Identify which cell holds the provided text, then report its [x, y] central coordinate. 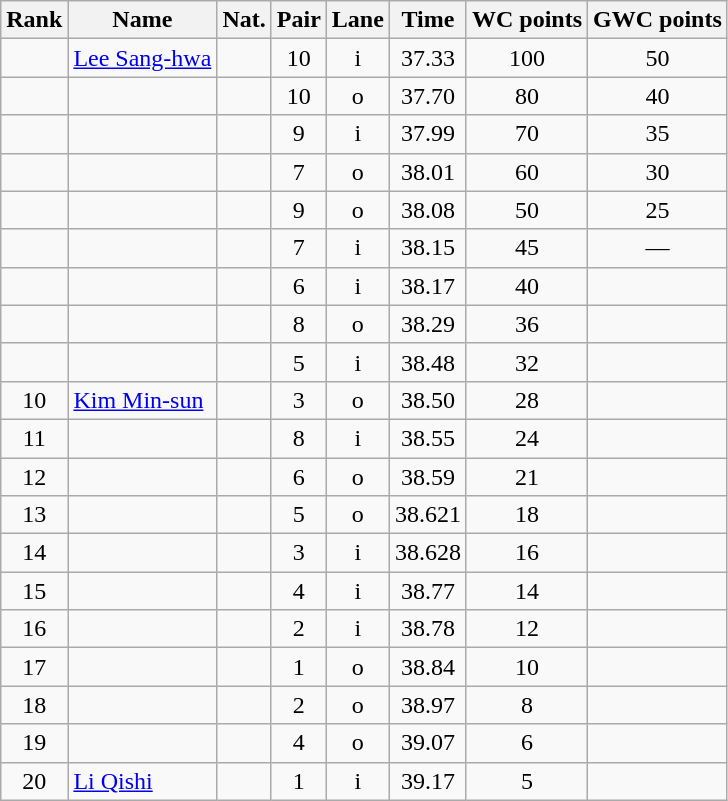
100 [526, 58]
38.08 [428, 210]
— [658, 248]
37.70 [428, 96]
Kim Min-sun [142, 400]
38.78 [428, 629]
Time [428, 20]
38.01 [428, 172]
38.17 [428, 286]
80 [526, 96]
Li Qishi [142, 781]
60 [526, 172]
20 [34, 781]
38.50 [428, 400]
Pair [298, 20]
38.97 [428, 705]
38.84 [428, 667]
38.55 [428, 438]
37.99 [428, 134]
15 [34, 591]
17 [34, 667]
13 [34, 515]
GWC points [658, 20]
36 [526, 324]
38.48 [428, 362]
38.29 [428, 324]
39.17 [428, 781]
38.77 [428, 591]
Name [142, 20]
38.15 [428, 248]
11 [34, 438]
39.07 [428, 743]
28 [526, 400]
19 [34, 743]
Rank [34, 20]
21 [526, 477]
Nat. [244, 20]
70 [526, 134]
38.59 [428, 477]
35 [658, 134]
25 [658, 210]
38.628 [428, 553]
32 [526, 362]
30 [658, 172]
24 [526, 438]
WC points [526, 20]
37.33 [428, 58]
Lee Sang-hwa [142, 58]
38.621 [428, 515]
Lane [358, 20]
45 [526, 248]
